Extract the (X, Y) coordinate from the center of the cell holding the provided text.  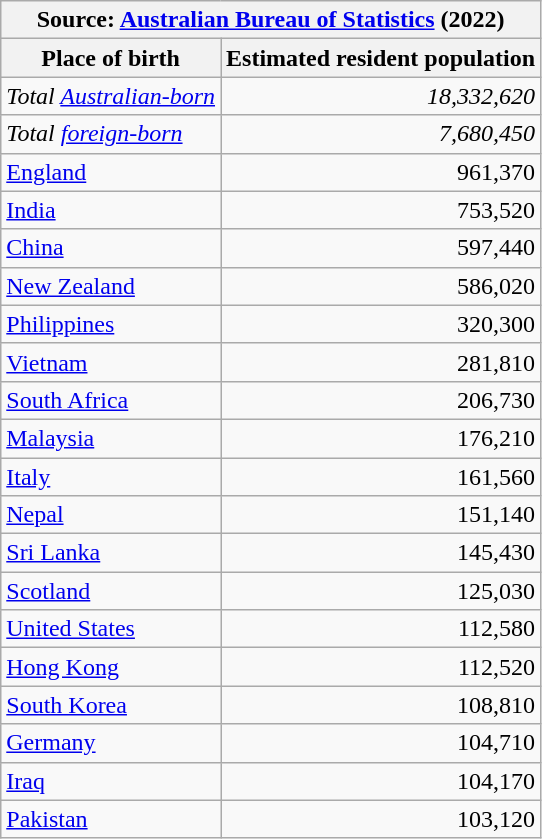
Scotland (111, 591)
161,560 (381, 477)
961,370 (381, 172)
104,710 (381, 743)
New Zealand (111, 286)
108,810 (381, 705)
South Korea (111, 705)
China (111, 248)
Sri Lanka (111, 553)
18,332,620 (381, 96)
Nepal (111, 515)
103,120 (381, 819)
South Africa (111, 400)
Total foreign-born (111, 134)
Place of birth (111, 58)
Philippines (111, 324)
Germany (111, 743)
281,810 (381, 362)
Italy (111, 477)
104,170 (381, 781)
597,440 (381, 248)
125,030 (381, 591)
320,300 (381, 324)
Vietnam (111, 362)
145,430 (381, 553)
753,520 (381, 210)
Hong Kong (111, 667)
151,140 (381, 515)
India (111, 210)
Estimated resident population (381, 58)
Iraq (111, 781)
112,520 (381, 667)
Source: Australian Bureau of Statistics (2022) (271, 20)
7,680,450 (381, 134)
Total Australian-born (111, 96)
176,210 (381, 438)
586,020 (381, 286)
206,730 (381, 400)
Pakistan (111, 819)
Malaysia (111, 438)
112,580 (381, 629)
United States (111, 629)
England (111, 172)
